Identify which cell holds the provided text, then report its [X, Y] central coordinate. 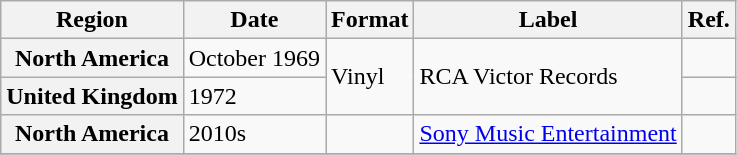
Date [254, 20]
Sony Music Entertainment [548, 134]
2010s [254, 134]
Label [548, 20]
Region [92, 20]
October 1969 [254, 58]
Format [370, 20]
United Kingdom [92, 96]
Vinyl [370, 77]
Ref. [708, 20]
1972 [254, 96]
RCA Victor Records [548, 77]
